Locate the cell with the specified text and output its [x, y] center coordinate. 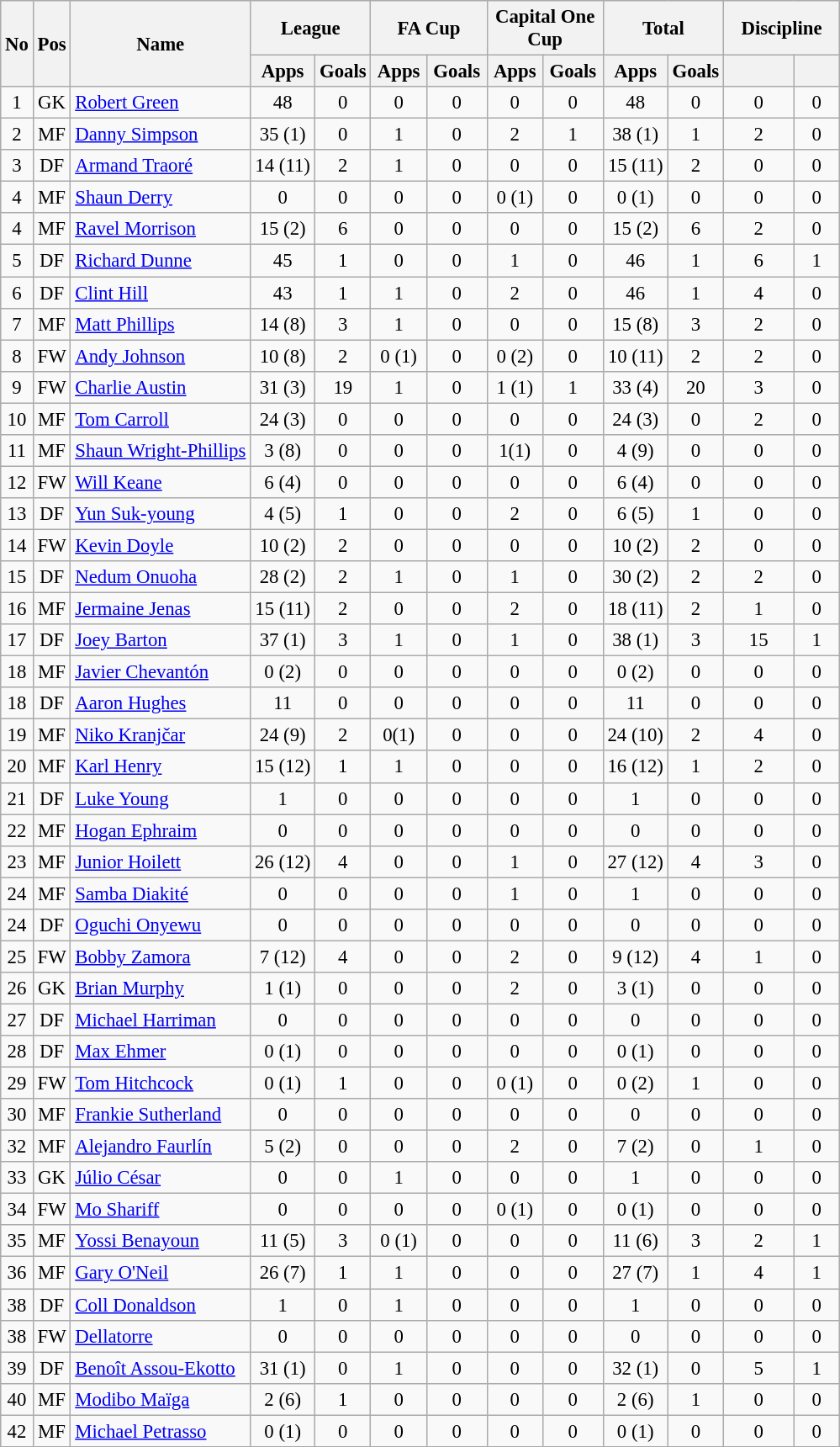
League [311, 29]
Total [663, 29]
35 [17, 1241]
Alejandro Faurlín [161, 1147]
30 (2) [636, 577]
14 [17, 545]
10 (11) [636, 356]
24 (10) [636, 735]
Will Keane [161, 482]
Hogan Ephraim [161, 830]
24 (9) [283, 735]
Pos [52, 44]
9 [17, 387]
FA Cup [429, 29]
35 (1) [283, 135]
Júlio César [161, 1178]
25 [17, 957]
Benoît Assou-Ekotto [161, 1368]
Shaun Derry [161, 198]
26 (7) [283, 1273]
31 (3) [283, 387]
Andy Johnson [161, 356]
4 (9) [636, 451]
17 [17, 640]
Niko Kranjčar [161, 735]
Jermaine Jenas [161, 609]
Discipline [782, 29]
32 [17, 1147]
13 [17, 514]
Clint Hill [161, 293]
12 [17, 482]
4 (5) [283, 514]
34 [17, 1210]
29 [17, 1084]
11 (5) [283, 1241]
Nedum Onuoha [161, 577]
3 (8) [283, 451]
36 [17, 1273]
Modibo Maïga [161, 1399]
Aaron Hughes [161, 703]
9 (12) [636, 957]
42 [17, 1431]
5 (2) [283, 1147]
7 (12) [283, 957]
Frankie Sutherland [161, 1115]
32 (1) [636, 1368]
Coll Donaldson [161, 1305]
18 (11) [636, 609]
Max Ehmer [161, 1052]
28 (2) [283, 577]
8 [17, 356]
0(1) [399, 735]
40 [17, 1399]
Armand Traoré [161, 166]
Name [161, 44]
Brian Murphy [161, 989]
Ravel Morrison [161, 230]
Kevin Doyle [161, 545]
10 (8) [283, 356]
Oguchi Onyewu [161, 925]
Danny Simpson [161, 135]
Michael Petrasso [161, 1431]
3 (1) [636, 989]
Richard Dunne [161, 261]
7 [17, 324]
14 (11) [283, 166]
26 (12) [283, 861]
26 [17, 989]
37 (1) [283, 640]
33 (4) [636, 387]
11 (6) [636, 1241]
39 [17, 1368]
16 [17, 609]
Junior Hoilett [161, 861]
Michael Harriman [161, 1020]
6 (5) [636, 514]
Matt Phillips [161, 324]
15 (12) [283, 767]
45 [283, 261]
Bobby Zamora [161, 957]
Gary O'Neil [161, 1273]
Samba Diakité [161, 893]
31 (1) [283, 1368]
Yun Suk-young [161, 514]
21 [17, 798]
43 [283, 293]
27 (7) [636, 1273]
No [17, 44]
Joey Barton [161, 640]
23 [17, 861]
15 (8) [636, 324]
Robert Green [161, 103]
Capital One Cup [545, 29]
Luke Young [161, 798]
Shaun Wright-Phillips [161, 451]
22 [17, 830]
Charlie Austin [161, 387]
Javier Chevantón [161, 672]
27 [17, 1020]
27 (12) [636, 861]
Karl Henry [161, 767]
16 (12) [636, 767]
30 [17, 1115]
Mo Shariff [161, 1210]
Tom Hitchcock [161, 1084]
Tom Carroll [161, 419]
10 [17, 419]
33 [17, 1178]
Dellatorre [161, 1336]
1(1) [515, 451]
Yossi Benayoun [161, 1241]
7 (2) [636, 1147]
14 (8) [283, 324]
28 [17, 1052]
